Return (X, Y) of the center of cell containing provided text 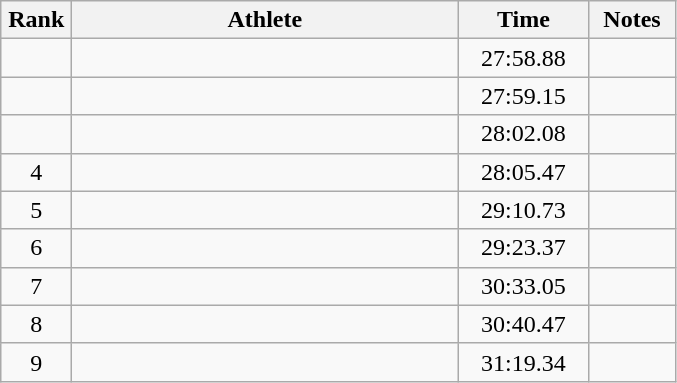
5 (36, 210)
27:58.88 (524, 58)
4 (36, 172)
9 (36, 362)
30:40.47 (524, 324)
28:02.08 (524, 134)
Rank (36, 20)
Notes (632, 20)
7 (36, 286)
Athlete (265, 20)
28:05.47 (524, 172)
31:19.34 (524, 362)
29:10.73 (524, 210)
8 (36, 324)
30:33.05 (524, 286)
29:23.37 (524, 248)
6 (36, 248)
Time (524, 20)
27:59.15 (524, 96)
